From the cell containing the given text, extract its center point as (X, Y) coordinate. 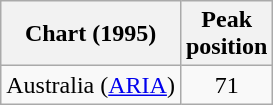
Chart (1995) (91, 34)
Australia (ARIA) (91, 85)
Peakposition (226, 34)
71 (226, 85)
